Capture the cell that displays the provided text and extract its (X, Y) central coordinate. 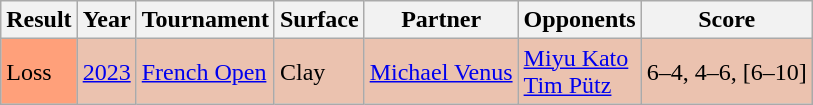
6–4, 4–6, [6–10] (726, 72)
Clay (319, 72)
Result (39, 20)
Year (106, 20)
Miyu Kato Tim Pütz (580, 72)
Score (726, 20)
Tournament (205, 20)
Loss (39, 72)
Michael Venus (441, 72)
Opponents (580, 20)
Partner (441, 20)
2023 (106, 72)
French Open (205, 72)
Surface (319, 20)
